Identify which cell holds the provided text, then report its (X, Y) central coordinate. 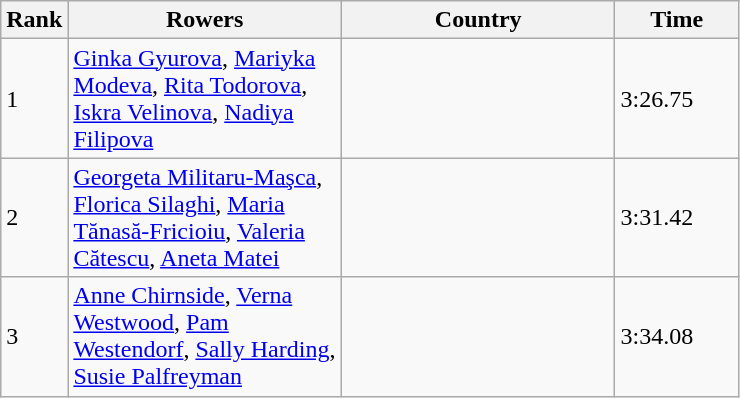
3:26.75 (677, 98)
3:31.42 (677, 218)
Ginka Gyurova, Mariyka Modeva, Rita Todorova, Iskra Velinova, Nadiya Filipova (205, 98)
Anne Chirnside, Verna Westwood, Pam Westendorf, Sally Harding, Susie Palfreyman (205, 336)
1 (34, 98)
Country (478, 20)
3 (34, 336)
3:34.08 (677, 336)
Rank (34, 20)
Time (677, 20)
2 (34, 218)
Georgeta Militaru-Maşca, Florica Silaghi, Maria Tănasă-Fricioiu, Valeria Cătescu, Aneta Matei (205, 218)
Rowers (205, 20)
